Determine the [X, Y] coordinate at the center of the cell enclosing the given text.  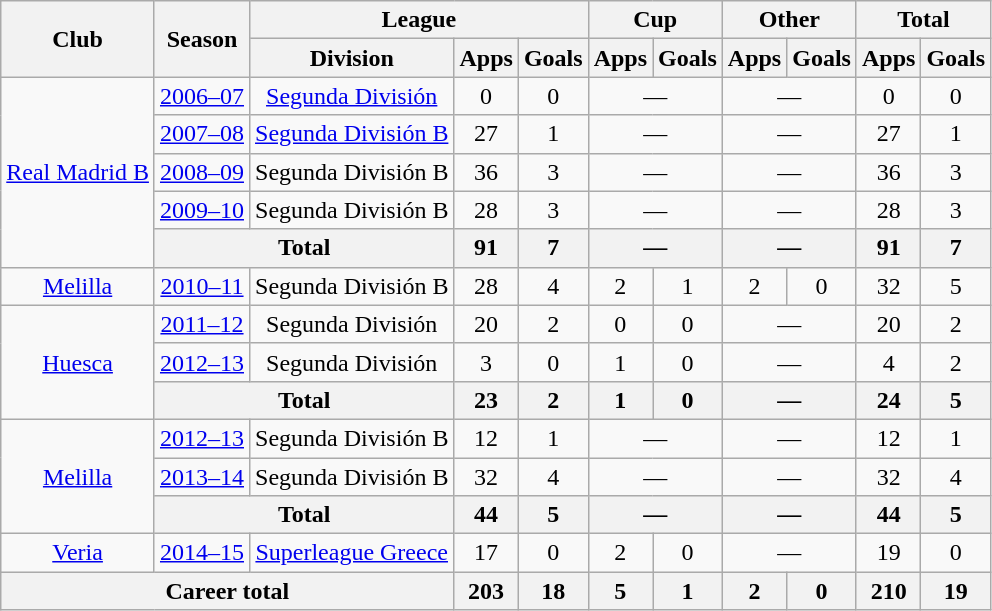
2013–14 [202, 477]
Club [78, 39]
2008–09 [202, 172]
2010–11 [202, 286]
Superleague Greece [352, 553]
League [420, 20]
Real Madrid B [78, 172]
2011–12 [202, 324]
Veria [78, 553]
2014–15 [202, 553]
23 [486, 400]
2006–07 [202, 96]
210 [888, 591]
Season [202, 39]
Cup [655, 20]
24 [888, 400]
Other [789, 20]
203 [486, 591]
2007–08 [202, 134]
Division [352, 58]
Huesca [78, 362]
Career total [228, 591]
17 [486, 553]
18 [553, 591]
2009–10 [202, 210]
